Capture the cell that displays the provided text and extract its (X, Y) central coordinate. 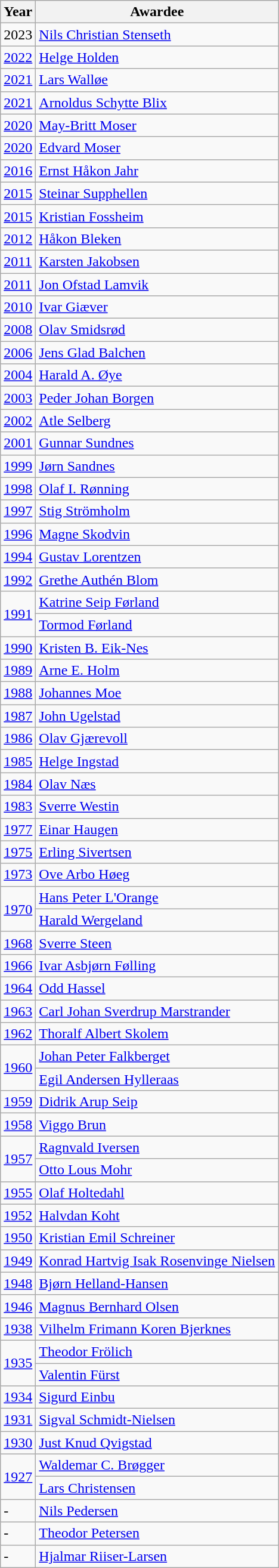
Hjalmar Riiser-Larsen (157, 1556)
1973 (18, 875)
Einar Haugen (157, 829)
1997 (18, 511)
Awardee (157, 12)
1927 (18, 1477)
1983 (18, 807)
1959 (18, 1102)
Sigval Schmidt-Nielsen (157, 1420)
Ove Arbo Høeg (157, 875)
1950 (18, 1238)
1955 (18, 1193)
1998 (18, 489)
2022 (18, 57)
1930 (18, 1443)
1985 (18, 761)
Nils Pedersen (157, 1511)
Carl Johan Sverdrup Marstrander (157, 1011)
Ivar Asbjørn Følling (157, 965)
Olav Gjærevoll (157, 739)
Tormod Førland (157, 625)
Ernst Håkon Jahr (157, 171)
Grethe Authén Blom (157, 579)
Viggo Brun (157, 1125)
Harald Wergeland (157, 920)
Olaf I. Rønning (157, 489)
1946 (18, 1306)
1938 (18, 1329)
1977 (18, 829)
Håkon Bleken (157, 239)
Nils Christian Stenseth (157, 35)
Johannes Moe (157, 693)
Olav Smidsrød (157, 330)
1989 (18, 671)
Sigurd Einbu (157, 1397)
Gunnar Sundnes (157, 443)
Valentin Fürst (157, 1374)
Arnoldus Schytte Blix (157, 103)
Stig Strömholm (157, 511)
1991 (18, 613)
Atle Selberg (157, 421)
1963 (18, 1011)
1994 (18, 557)
Arne E. Holm (157, 671)
Karsten Jakobsen (157, 261)
1931 (18, 1420)
1992 (18, 579)
Theodor Frölich (157, 1351)
1986 (18, 739)
Johan Peter Falkberget (157, 1057)
1999 (18, 466)
1975 (18, 852)
Jørn Sandnes (157, 466)
1966 (18, 965)
Ivar Giæver (157, 307)
Harald A. Øye (157, 375)
1949 (18, 1261)
Sverre Steen (157, 943)
Konrad Hartvig Isak Rosenvinge Nielsen (157, 1261)
Vilhelm Frimann Koren Bjerknes (157, 1329)
Didrik Arup Seip (157, 1102)
Jens Glad Balchen (157, 353)
1934 (18, 1397)
Magnus Bernhard Olsen (157, 1306)
1996 (18, 534)
2006 (18, 353)
2010 (18, 307)
Helge Ingstad (157, 761)
Steinar Supphellen (157, 193)
Peder Johan Borgen (157, 398)
Olaf Holtedahl (157, 1193)
Bjørn Helland-Hansen (157, 1283)
2003 (18, 398)
Halvdan Koht (157, 1215)
Lars Walløe (157, 80)
Year (18, 12)
Odd Hassel (157, 988)
1962 (18, 1034)
1970 (18, 909)
May-Britt Moser (157, 125)
Waldemar C. Brøgger (157, 1465)
1984 (18, 784)
Just Knud Qvigstad (157, 1443)
Kristian Emil Schreiner (157, 1238)
John Ugelstad (157, 716)
Katrine Seip Førland (157, 602)
Edvard Moser (157, 148)
Theodor Petersen (157, 1533)
Erling Sivertsen (157, 852)
1935 (18, 1363)
1990 (18, 647)
1957 (18, 1159)
Olav Næs (157, 784)
Kristian Fossheim (157, 216)
Kristen B. Eik-Nes (157, 647)
1958 (18, 1125)
Otto Lous Mohr (157, 1170)
Hans Peter L'Orange (157, 897)
1964 (18, 988)
Gustav Lorentzen (157, 557)
2023 (18, 35)
Thoralf Albert Skolem (157, 1034)
Helge Holden (157, 57)
1987 (18, 716)
1952 (18, 1215)
1948 (18, 1283)
Jon Ofstad Lamvik (157, 285)
Ragnvald Iversen (157, 1147)
2016 (18, 171)
2001 (18, 443)
1968 (18, 943)
Lars Christensen (157, 1488)
Egil Andersen Hylleraas (157, 1079)
2012 (18, 239)
1960 (18, 1068)
Magne Skodvin (157, 534)
2008 (18, 330)
Sverre Westin (157, 807)
2002 (18, 421)
1988 (18, 693)
2004 (18, 375)
